Return the [X, Y] coordinate for the center point of the cell that contains the specified text.  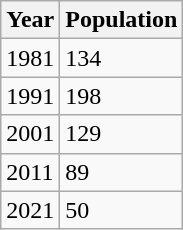
198 [122, 96]
1981 [30, 58]
129 [122, 134]
2011 [30, 172]
Year [30, 20]
1991 [30, 96]
Population [122, 20]
50 [122, 210]
89 [122, 172]
2001 [30, 134]
134 [122, 58]
2021 [30, 210]
